Pinpoint the cell where the given text exists, returning its (X, Y) midpoint coordinate. 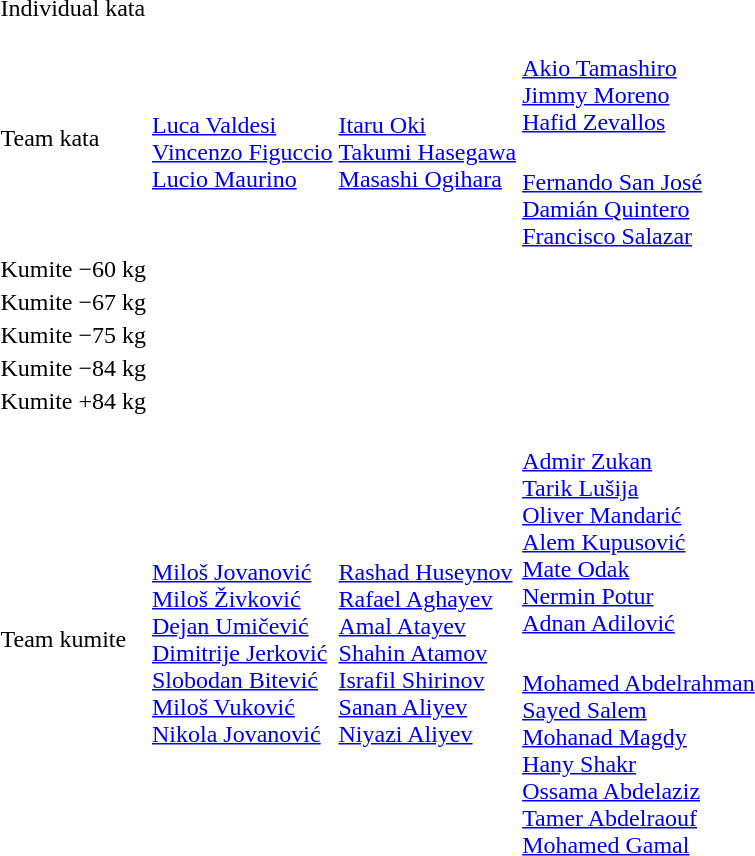
Luca ValdesiVincenzo FiguccioLucio Maurino (243, 138)
Itaru OkiTakumi HasegawaMasashi Ogihara (428, 138)
